Capture the cell that displays the provided text and extract its (X, Y) central coordinate. 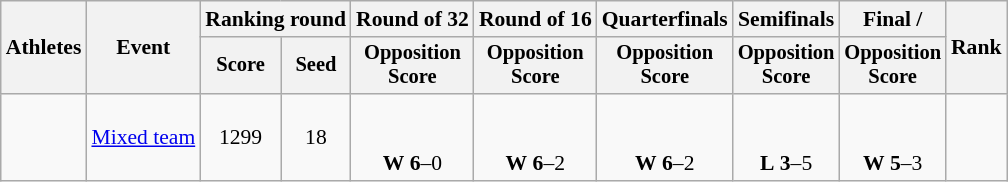
Semifinals (786, 19)
Score (240, 66)
Event (143, 48)
Final / (892, 19)
Rank (976, 48)
Round of 16 (536, 19)
Athletes (44, 48)
18 (316, 138)
Round of 32 (412, 19)
1299 (240, 138)
W 6–0 (412, 138)
Ranking round (276, 19)
W 5–3 (892, 138)
Mixed team (143, 138)
Quarterfinals (665, 19)
L 3–5 (786, 138)
Seed (316, 66)
